Return (X, Y) of the center of cell containing provided text 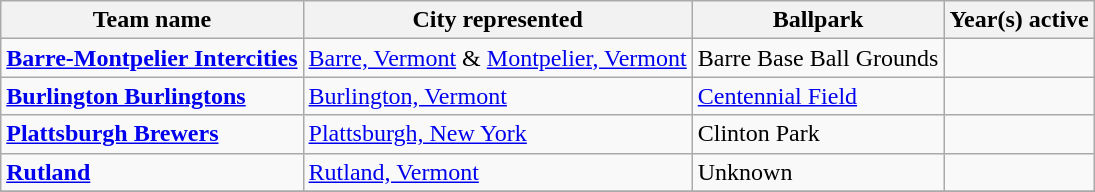
Barre-Montpelier Intercities (152, 58)
Ballpark (818, 20)
Barre, Vermont & Montpelier, Vermont (498, 58)
Rutland (152, 172)
Burlington Burlingtons (152, 96)
Plattsburgh Brewers (152, 134)
Team name (152, 20)
Centennial Field (818, 96)
Unknown (818, 172)
City represented (498, 20)
Clinton Park (818, 134)
Year(s) active (1019, 20)
Burlington, Vermont (498, 96)
Rutland, Vermont (498, 172)
Plattsburgh, New York (498, 134)
Barre Base Ball Grounds (818, 58)
